Find where the given text appears and provide that cell's center as [X, Y] coordinate. 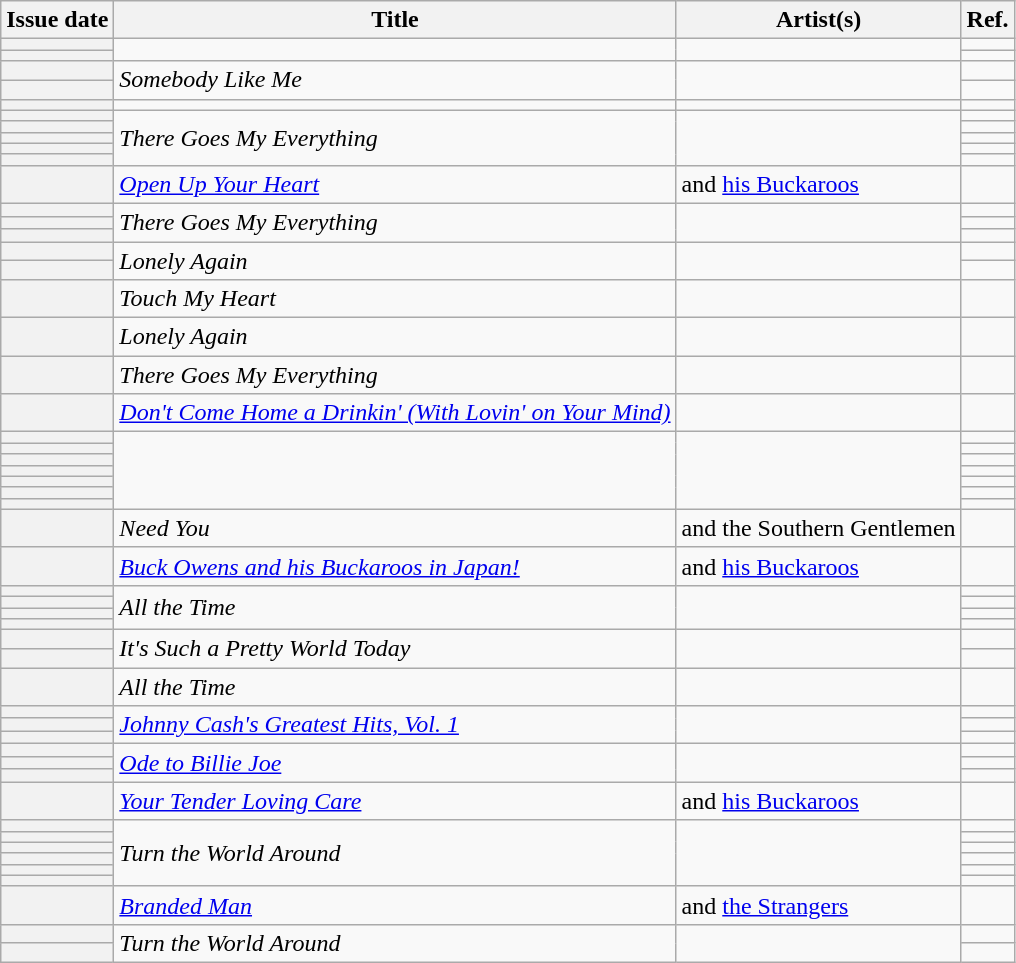
Your Tender Loving Care [395, 801]
and the Strangers [818, 905]
Ref. [988, 20]
Johnny Cash's Greatest Hits, Vol. 1 [395, 725]
Ode to Billie Joe [395, 763]
Need You [395, 528]
Title [395, 20]
Branded Man [395, 905]
Touch My Heart [395, 299]
It's Such a Pretty World Today [395, 649]
Buck Owens and his Buckaroos in Japan! [395, 566]
Open Up Your Heart [395, 184]
Somebody Like Me [395, 80]
Artist(s) [818, 20]
Issue date [58, 20]
and the Southern Gentlemen [818, 528]
Don't Come Home a Drinkin' (With Lovin' on Your Mind) [395, 413]
